Return the [X, Y] coordinate for the center point of the cell that contains the specified text.  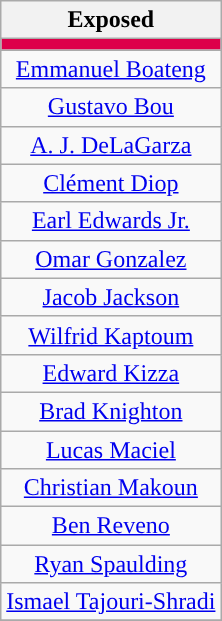
Ismael Tajouri-Shradi [111, 602]
Edward Kizza [111, 373]
Wilfrid Kaptoum [111, 335]
Ryan Spaulding [111, 564]
Jacob Jackson [111, 297]
Clément Diop [111, 183]
Omar Gonzalez [111, 259]
Emmanuel Boateng [111, 69]
Brad Knighton [111, 411]
A. J. DeLaGarza [111, 145]
Gustavo Bou [111, 107]
Exposed [111, 20]
Earl Edwards Jr. [111, 221]
Lucas Maciel [111, 449]
Christian Makoun [111, 488]
Ben Reveno [111, 526]
